Capture the cell that displays the provided text and extract its (x, y) central coordinate. 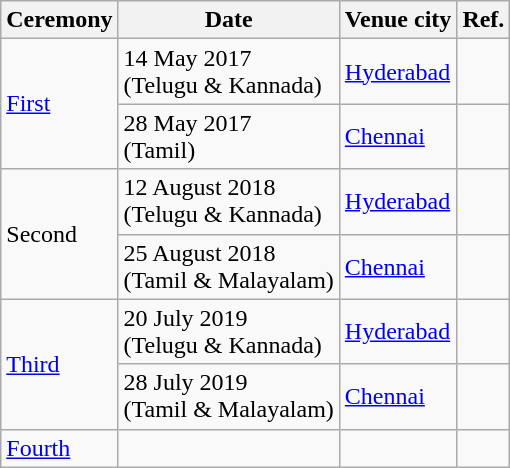
14 May 2017(Telugu & Kannada) (228, 72)
28 May 2017(Tamil) (228, 136)
First (60, 104)
25 August 2018(Tamil & Malayalam) (228, 266)
Ceremony (60, 20)
20 July 2019(Telugu & Kannada) (228, 332)
Venue city (398, 20)
12 August 2018(Telugu & Kannada) (228, 202)
Ref. (484, 20)
Date (228, 20)
28 July 2019(Tamil & Malayalam) (228, 396)
Second (60, 234)
Third (60, 364)
Fourth (60, 448)
